Provide the [X, Y] coordinate of the cell's center where the given text is located.  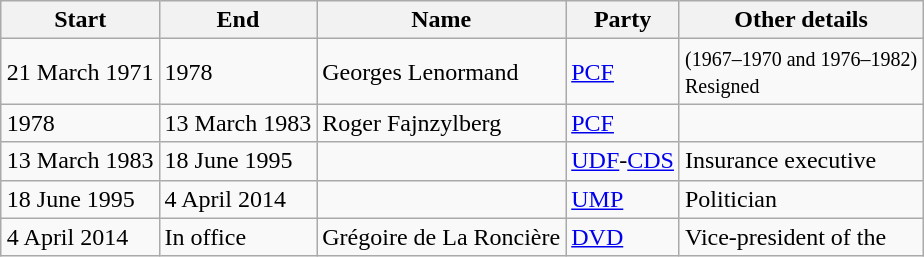
Start [80, 20]
Roger Fajnzylberg [442, 123]
Insurance executive [800, 161]
UDF-CDS [623, 161]
21 March 1971 [80, 72]
Politician [800, 199]
Grégoire de La Roncière [442, 237]
Name [442, 20]
End [238, 20]
UMP [623, 199]
Vice-president of the [800, 237]
Other details [800, 20]
Georges Lenormand [442, 72]
(1967–1970 and 1976–1982)Resigned [800, 72]
In office [238, 237]
Party [623, 20]
DVD [623, 237]
